Find where the given text appears and provide that cell's center as [x, y] coordinate. 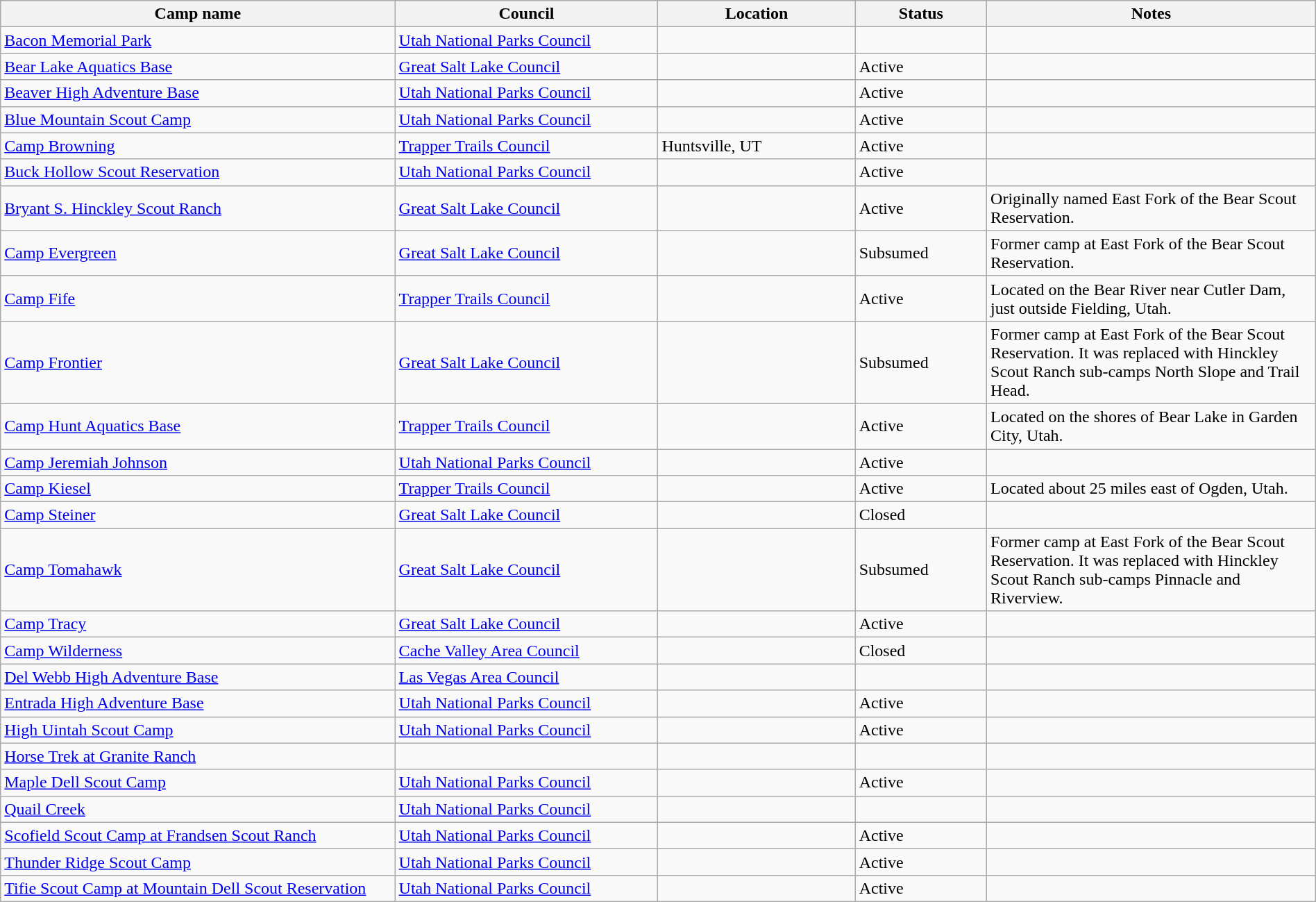
Thunder Ridge Scout Camp [198, 862]
Las Vegas Area Council [526, 677]
Former camp at East Fork of the Bear Scout Reservation. It was replaced with Hinckley Scout Ranch sub-camps Pinnacle and Riverview. [1151, 569]
Bryant S. Hinckley Scout Ranch [198, 208]
Former camp at East Fork of the Bear Scout Reservation. It was replaced with Hinckley Scout Ranch sub-camps North Slope and Trail Head. [1151, 362]
Located on the Bear River near Cutler Dam, just outside Fielding, Utah. [1151, 299]
Location [757, 14]
Camp Frontier [198, 362]
Horse Trek at Granite Ranch [198, 756]
Blue Mountain Scout Camp [198, 119]
Quail Creek [198, 809]
Tifie Scout Camp at Mountain Dell Scout Reservation [198, 888]
Camp Kiesel [198, 489]
Maple Dell Scout Camp [198, 783]
Entrada High Adventure Base [198, 703]
Scofield Scout Camp at Frandsen Scout Ranch [198, 835]
Originally named East Fork of the Bear Scout Reservation. [1151, 208]
Camp Browning [198, 146]
Cache Valley Area Council [526, 651]
Camp name [198, 14]
Camp Fife [198, 299]
Notes [1151, 14]
Buck Hollow Scout Reservation [198, 172]
Bear Lake Aquatics Base [198, 67]
Camp Wilderness [198, 651]
Camp Tracy [198, 624]
Located about 25 miles east of Ogden, Utah. [1151, 489]
Council [526, 14]
Del Webb High Adventure Base [198, 677]
Located on the shores of Bear Lake in Garden City, Utah. [1151, 426]
Huntsville, UT [757, 146]
Beaver High Adventure Base [198, 93]
Camp Evergreen [198, 253]
Camp Steiner [198, 515]
Camp Jeremiah Johnson [198, 462]
Status [920, 14]
Camp Tomahawk [198, 569]
Bacon Memorial Park [198, 40]
High Uintah Scout Camp [198, 730]
Former camp at East Fork of the Bear Scout Reservation. [1151, 253]
Camp Hunt Aquatics Base [198, 426]
